Search for the cell housing the specified text and yield its (X, Y) center coordinate. 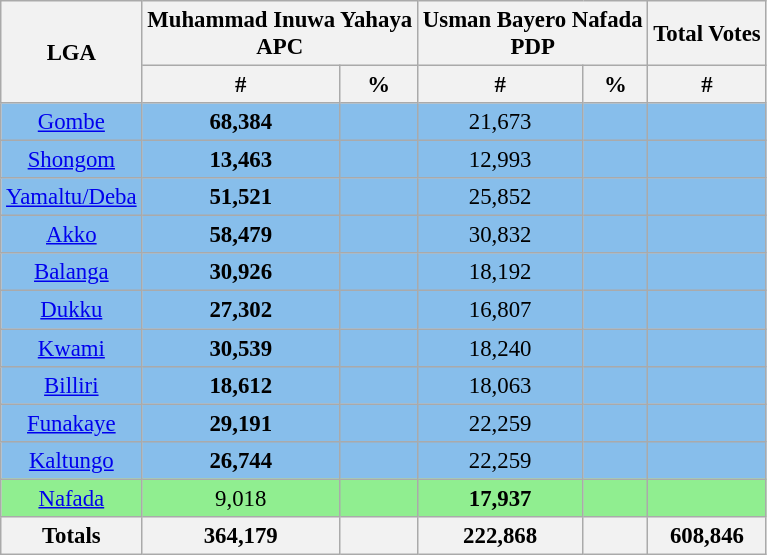
27,302 (241, 310)
Muhammad Inuwa YahayaAPC (280, 34)
13,463 (241, 160)
68,384 (241, 122)
17,937 (500, 498)
Gombe (72, 122)
51,521 (241, 197)
222,868 (500, 536)
12,993 (500, 160)
21,673 (500, 122)
Usman Bayero NafadaPDP (533, 34)
Yamaltu/Deba (72, 197)
Akko (72, 235)
29,191 (241, 423)
Shongom (72, 160)
18,192 (500, 273)
18,612 (241, 385)
Funakaye (72, 423)
26,744 (241, 460)
Total Votes (707, 34)
Totals (72, 536)
Balanga (72, 273)
Dukku (72, 310)
30,926 (241, 273)
364,179 (241, 536)
Billiri (72, 385)
Kwami (72, 348)
18,063 (500, 385)
LGA (72, 52)
25,852 (500, 197)
16,807 (500, 310)
18,240 (500, 348)
30,539 (241, 348)
58,479 (241, 235)
Kaltungo (72, 460)
30,832 (500, 235)
9,018 (241, 498)
608,846 (707, 536)
Nafada (72, 498)
